Output the [x, y] coordinate of the center of the cell containing the given text.  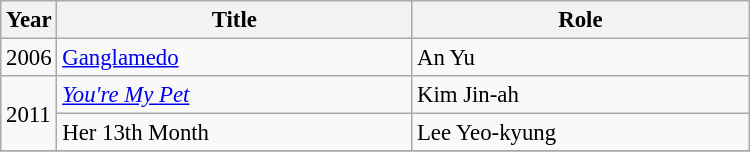
Role [581, 20]
2006 [29, 58]
You're My Pet [234, 95]
An Yu [581, 58]
Ganglamedo [234, 58]
Lee Yeo-kyung [581, 133]
Kim Jin-ah [581, 95]
2011 [29, 114]
Her 13th Month [234, 133]
Year [29, 20]
Title [234, 20]
